Extract the (x, y) coordinate from the center of the cell holding the provided text.  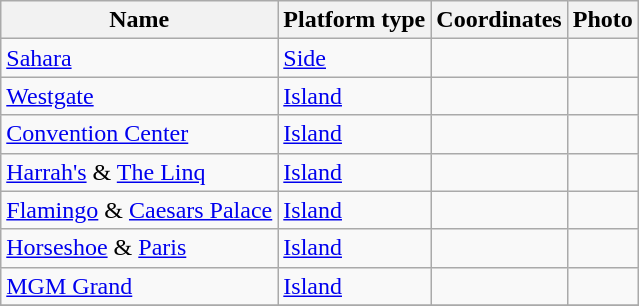
MGM Grand (140, 286)
Sahara (140, 58)
Photo (602, 20)
Flamingo & Caesars Palace (140, 210)
Platform type (354, 20)
Side (354, 58)
Coordinates (499, 20)
Name (140, 20)
Harrah's & The Linq (140, 172)
Horseshoe & Paris (140, 248)
Westgate (140, 96)
Convention Center (140, 134)
